Provide the (x, y) coordinate of the cell's center where the given text is located.  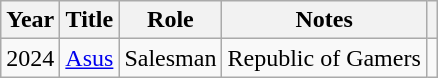
Republic of Gamers (324, 58)
Asus (90, 58)
Role (170, 20)
2024 (30, 58)
Salesman (170, 58)
Year (30, 20)
Notes (324, 20)
Title (90, 20)
